Capture the cell that displays the provided text and extract its [x, y] central coordinate. 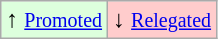
↑ Promoted [54, 20]
↓ Relegated [162, 20]
